Locate the cell with the specified text and output its [X, Y] center coordinate. 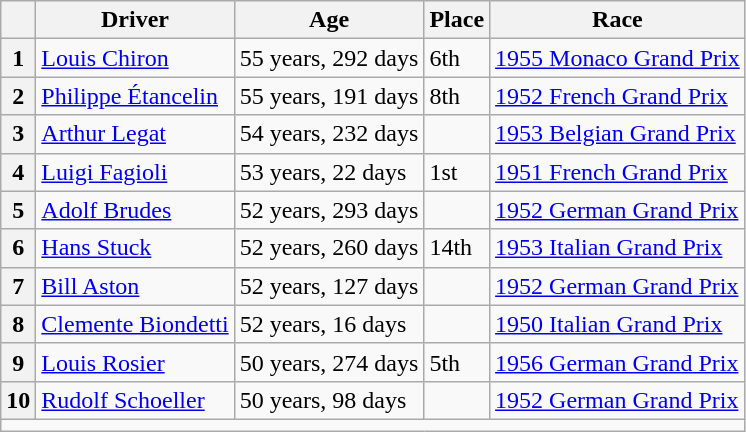
Louis Rosier [135, 362]
3 [18, 134]
1952 French Grand Prix [618, 96]
Bill Aston [135, 286]
50 years, 274 days [329, 362]
1951 French Grand Prix [618, 172]
1955 Monaco Grand Prix [618, 58]
Race [618, 20]
52 years, 260 days [329, 248]
7 [18, 286]
52 years, 127 days [329, 286]
9 [18, 362]
6 [18, 248]
Philippe Étancelin [135, 96]
Rudolf Schoeller [135, 400]
2 [18, 96]
55 years, 292 days [329, 58]
Place [457, 20]
5th [457, 362]
1953 Belgian Grand Prix [618, 134]
Arthur Legat [135, 134]
52 years, 16 days [329, 324]
1st [457, 172]
Clemente Biondetti [135, 324]
4 [18, 172]
53 years, 22 days [329, 172]
1 [18, 58]
1956 German Grand Prix [618, 362]
6th [457, 58]
Hans Stuck [135, 248]
Adolf Brudes [135, 210]
55 years, 191 days [329, 96]
14th [457, 248]
8th [457, 96]
Driver [135, 20]
5 [18, 210]
50 years, 98 days [329, 400]
Luigi Fagioli [135, 172]
8 [18, 324]
Age [329, 20]
54 years, 232 days [329, 134]
1950 Italian Grand Prix [618, 324]
1953 Italian Grand Prix [618, 248]
10 [18, 400]
Louis Chiron [135, 58]
52 years, 293 days [329, 210]
